Determine the (X, Y) coordinate at the center of the cell enclosing the given text.  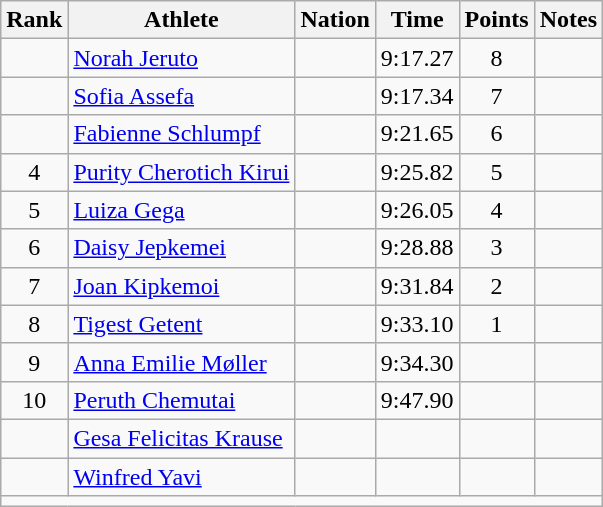
9:21.65 (417, 134)
Luiza Gega (182, 210)
9:17.34 (417, 96)
3 (496, 248)
Winfred Yavi (182, 477)
Purity Cherotich Kirui (182, 172)
Joan Kipkemoi (182, 286)
9 (34, 362)
Peruth Chemutai (182, 400)
Anna Emilie Møller (182, 362)
9:28.88 (417, 248)
Norah Jeruto (182, 58)
9:34.30 (417, 362)
Nation (335, 20)
Points (496, 20)
Notes (568, 20)
9:17.27 (417, 58)
9:26.05 (417, 210)
Daisy Jepkemei (182, 248)
Tigest Getent (182, 324)
9:31.84 (417, 286)
Sofia Assefa (182, 96)
Time (417, 20)
1 (496, 324)
9:33.10 (417, 324)
10 (34, 400)
Gesa Felicitas Krause (182, 438)
9:25.82 (417, 172)
Fabienne Schlumpf (182, 134)
9:47.90 (417, 400)
2 (496, 286)
Athlete (182, 20)
Rank (34, 20)
